Provide the (X, Y) coordinate of the cell's center where the given text is located.  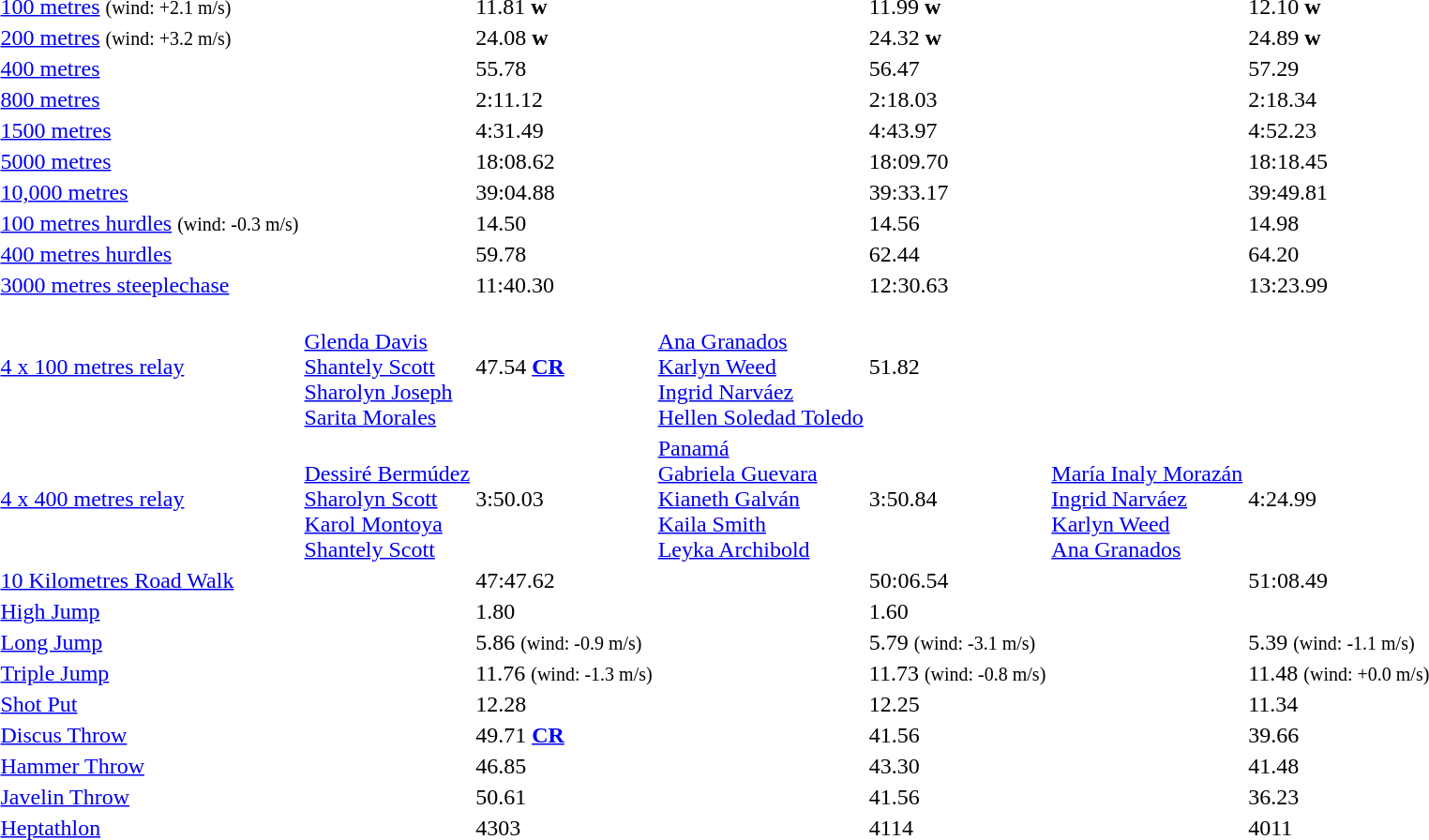
18:09.70 (957, 161)
1.80 (564, 611)
59.78 (564, 254)
2:11.12 (564, 99)
12:30.63 (957, 285)
1.60 (957, 611)
49.71 CR (564, 735)
51.82 (957, 367)
24.32 w (957, 37)
Glenda Davis Shantely Scott Sharolyn Joseph Sarita Morales (387, 367)
50.61 (564, 797)
14.50 (564, 223)
María Inaly Morazán Ingrid Narváez Karlyn Weed Ana Granados (1148, 499)
11.73 (wind: -0.8 m/s) (957, 673)
62.44 (957, 254)
4:31.49 (564, 130)
43.30 (957, 766)
11.76 (wind: -1.3 m/s) (564, 673)
24.08 w (564, 37)
18:08.62 (564, 161)
55.78 (564, 68)
12.25 (957, 704)
47.54 CR (564, 367)
2:18.03 (957, 99)
46.85 (564, 766)
39:04.88 (564, 192)
Dessiré Bermúdez Sharolyn Scott Karol Montoya Shantely Scott (387, 499)
39:33.17 (957, 192)
47:47.62 (564, 580)
12.28 (564, 704)
3:50.84 (957, 499)
5.86 (wind: -0.9 m/s) (564, 642)
14.56 (957, 223)
11:40.30 (564, 285)
5.79 (wind: -3.1 m/s) (957, 642)
4:43.97 (957, 130)
Ana Granados Karlyn Weed Ingrid Narváez Hellen Soledad Toledo (760, 367)
56.47 (957, 68)
3:50.03 (564, 499)
Panamá Gabriela Guevara Kianeth Galván Kaila Smith Leyka Archibold (760, 499)
50:06.54 (957, 580)
